Determine the [X, Y] coordinate at the center of the cell enclosing the given text.  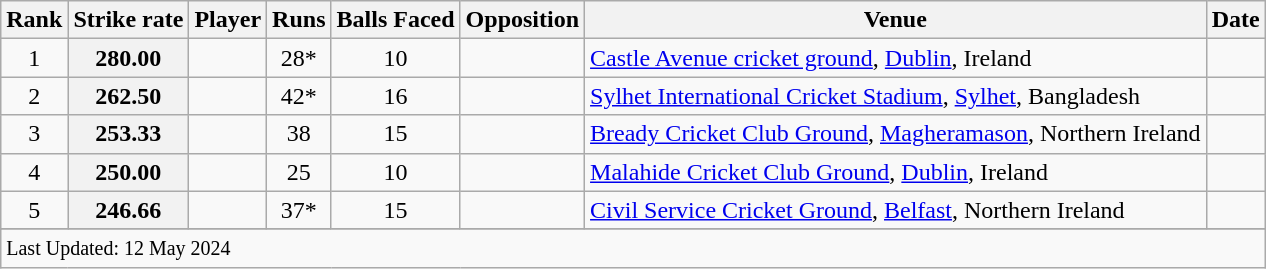
280.00 [128, 58]
Civil Service Cricket Ground, Belfast, Northern Ireland [896, 210]
25 [299, 172]
262.50 [128, 96]
1 [34, 58]
Malahide Cricket Club Ground, Dublin, Ireland [896, 172]
16 [396, 96]
246.66 [128, 210]
Runs [299, 20]
250.00 [128, 172]
Date [1236, 20]
38 [299, 134]
28* [299, 58]
Rank [34, 20]
42* [299, 96]
4 [34, 172]
Last Updated: 12 May 2024 [633, 248]
Venue [896, 20]
253.33 [128, 134]
5 [34, 210]
3 [34, 134]
37* [299, 210]
Balls Faced [396, 20]
Castle Avenue cricket ground, Dublin, Ireland [896, 58]
Sylhet International Cricket Stadium, Sylhet, Bangladesh [896, 96]
Opposition [522, 20]
Bready Cricket Club Ground, Magheramason, Northern Ireland [896, 134]
Player [228, 20]
Strike rate [128, 20]
2 [34, 96]
